For the text-containing cell, return its midpoint in [x, y] coordinate format. 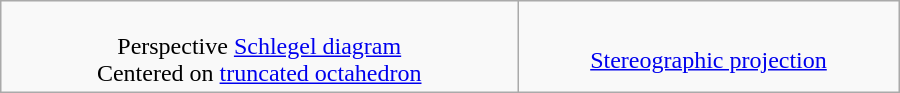
Perspective Schlegel diagramCentered on truncated octahedron [260, 47]
Stereographic projection [709, 47]
